Output the [X, Y] coordinate of the center of the cell containing the given text.  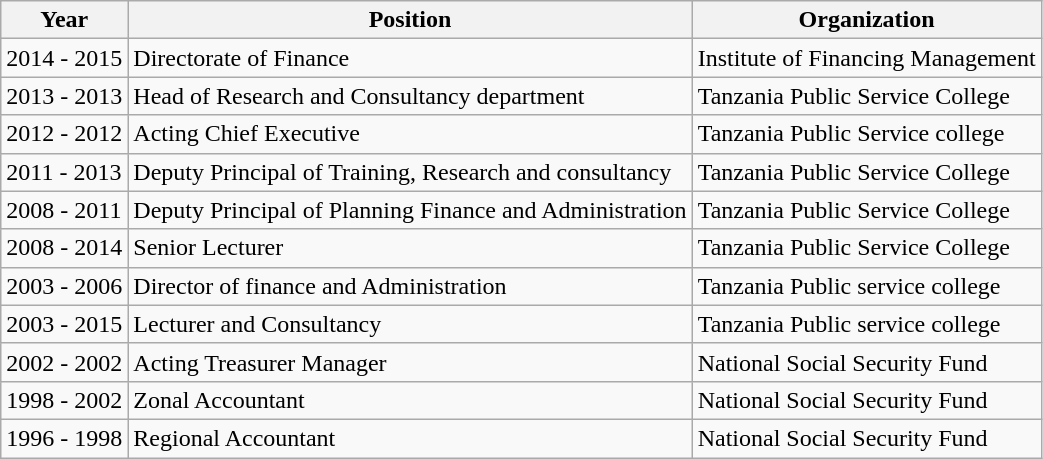
Director of finance and Administration [410, 286]
Year [64, 20]
Zonal Accountant [410, 400]
2002 - 2002 [64, 362]
2012 - 2012 [64, 134]
1998 - 2002 [64, 400]
2008 - 2014 [64, 248]
Acting Treasurer Manager [410, 362]
Directorate of Finance [410, 58]
2008 - 2011 [64, 210]
Deputy Principal of Planning Finance and Administration [410, 210]
Tanzania Public Service college [866, 134]
2003 - 2006 [64, 286]
Head of Research and Consultancy department [410, 96]
2011 - 2013 [64, 172]
Institute of Financing Management [866, 58]
Deputy Principal of Training, Research and consultancy [410, 172]
Senior Lecturer [410, 248]
Position [410, 20]
2014 - 2015 [64, 58]
2003 - 2015 [64, 324]
Regional Accountant [410, 438]
1996 - 1998 [64, 438]
Acting Chief Executive [410, 134]
Lecturer and Consultancy [410, 324]
Organization [866, 20]
2013 - 2013 [64, 96]
